Provide the (x, y) coordinate of the cell's center where the given text is located.  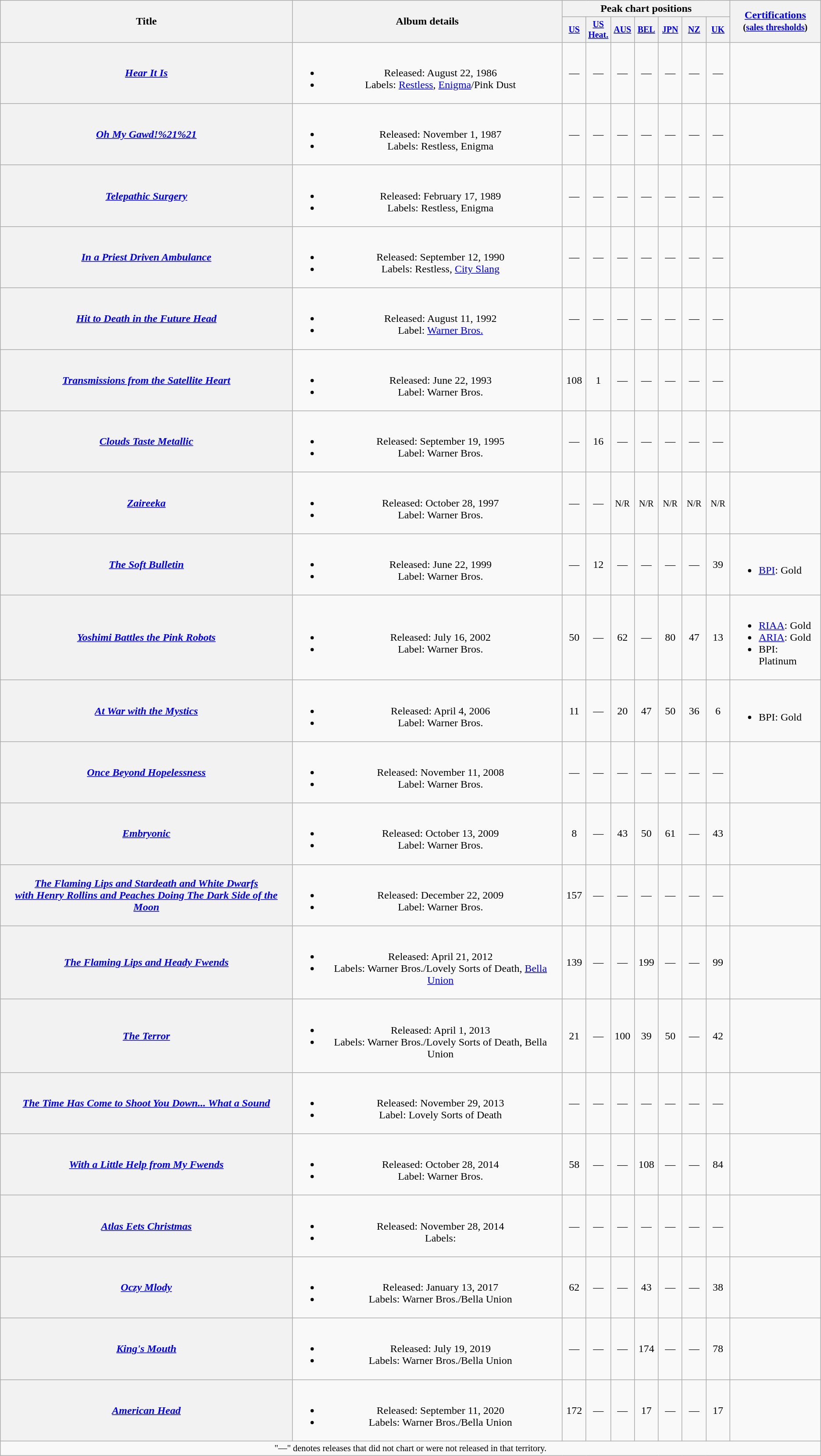
Released: September 19, 1995Label: Warner Bros. (427, 442)
The Soft Bulletin (146, 564)
11 (574, 711)
RIAA: GoldARIA: GoldBPI: Platinum (775, 638)
Released: December 22, 2009Label: Warner Bros. (427, 895)
Released: June 22, 1999Label: Warner Bros. (427, 564)
Transmissions from the Satellite Heart (146, 380)
The Flaming Lips and Heady Fwends (146, 962)
AUS (622, 30)
King's Mouth (146, 1349)
174 (646, 1349)
American Head (146, 1410)
Telepathic Surgery (146, 196)
99 (718, 962)
The Time Has Come to Shoot You Down... What a Sound (146, 1103)
61 (670, 834)
Embryonic (146, 834)
"—" denotes releases that did not chart or were not released in that territory. (410, 1449)
Peak chart positions (646, 9)
Released: November 11, 2008Label: Warner Bros. (427, 772)
In a Priest Driven Ambulance (146, 257)
JPN (670, 30)
42 (718, 1036)
157 (574, 895)
Released: April 1, 2013Labels: Warner Bros./Lovely Sorts of Death, Bella Union (427, 1036)
The Flaming Lips and Stardeath and White Dwarfswith Henry Rollins and Peaches Doing The Dark Side of the Moon (146, 895)
Album details (427, 21)
100 (622, 1036)
16 (598, 442)
Yoshimi Battles the Pink Robots (146, 638)
Oh My Gawd!%21%21 (146, 134)
US Heat. (598, 30)
Released: January 13, 2017Labels: Warner Bros./Bella Union (427, 1287)
Released: September 12, 1990Labels: Restless, City Slang (427, 257)
Released: September 11, 2020Labels: Warner Bros./Bella Union (427, 1410)
Released: July 16, 2002Label: Warner Bros. (427, 638)
The Terror (146, 1036)
13 (718, 638)
Released: April 21, 2012Labels: Warner Bros./Lovely Sorts of Death, Bella Union (427, 962)
Certifications(sales thresholds) (775, 21)
Atlas Eets Christmas (146, 1226)
Released: August 22, 1986Labels: Restless, Enigma/Pink Dust (427, 73)
At War with the Mystics (146, 711)
With a Little Help from My Fwends (146, 1164)
Released: November 29, 2013Label: Lovely Sorts of Death (427, 1103)
1 (598, 380)
12 (598, 564)
Released: June 22, 1993Label: Warner Bros. (427, 380)
Released: July 19, 2019Labels: Warner Bros./Bella Union (427, 1349)
199 (646, 962)
US (574, 30)
Released: October 13, 2009Label: Warner Bros. (427, 834)
58 (574, 1164)
21 (574, 1036)
139 (574, 962)
172 (574, 1410)
UK (718, 30)
Once Beyond Hopelessness (146, 772)
Oczy Mlody (146, 1287)
BEL (646, 30)
NZ (694, 30)
36 (694, 711)
Released: November 1, 1987Labels: Restless, Enigma (427, 134)
6 (718, 711)
8 (574, 834)
Released: October 28, 1997Label: Warner Bros. (427, 503)
78 (718, 1349)
Released: August 11, 1992Label: Warner Bros. (427, 319)
Clouds Taste Metallic (146, 442)
Released: April 4, 2006Label: Warner Bros. (427, 711)
Zaireeka (146, 503)
Title (146, 21)
Hit to Death in the Future Head (146, 319)
20 (622, 711)
80 (670, 638)
Released: February 17, 1989Labels: Restless, Enigma (427, 196)
Released: October 28, 2014Label: Warner Bros. (427, 1164)
Released: November 28, 2014Labels: (427, 1226)
38 (718, 1287)
Hear It Is (146, 73)
84 (718, 1164)
